Scan for the cell matching the given text and deliver its (x, y) coordinate at center. 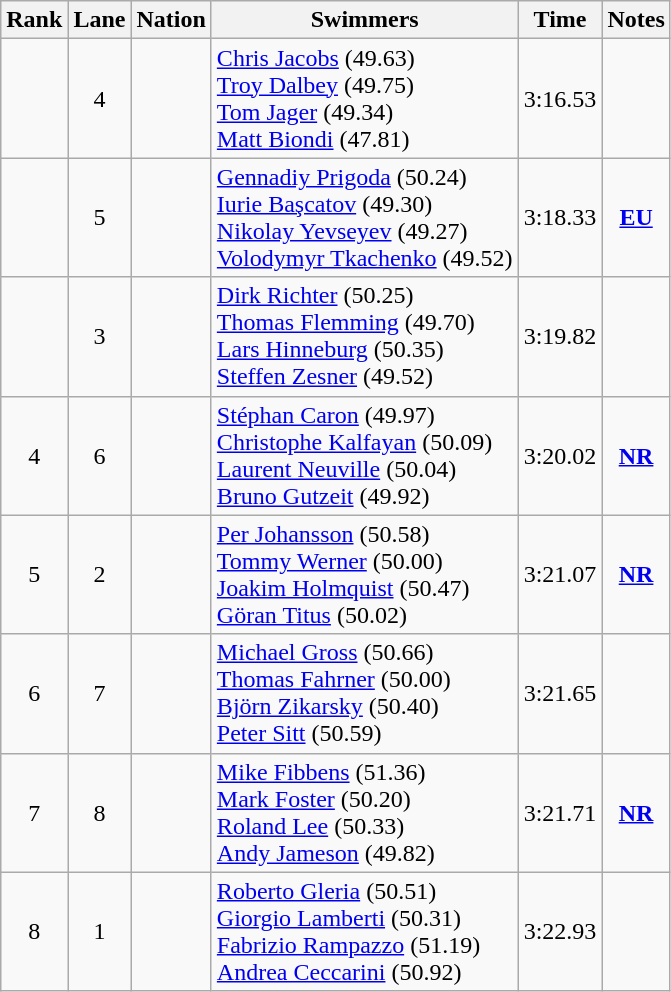
Swimmers (364, 20)
Notes (636, 20)
EU (636, 218)
3:16.53 (560, 98)
Lane (100, 20)
3:18.33 (560, 218)
3:21.07 (560, 574)
Stéphan Caron (49.97)Christophe Kalfayan (50.09)Laurent Neuville (50.04)Bruno Gutzeit (49.92) (364, 456)
Chris Jacobs (49.63)Troy Dalbey (49.75)Tom Jager (49.34)Matt Biondi (47.81) (364, 98)
1 (100, 932)
Rank (34, 20)
Michael Gross (50.66)Thomas Fahrner (50.00)Björn Zikarsky (50.40)Peter Sitt (50.59) (364, 694)
Mike Fibbens (51.36)Mark Foster (50.20)Roland Lee (50.33)Andy Jameson (49.82) (364, 812)
Time (560, 20)
Nation (171, 20)
3:19.82 (560, 336)
3 (100, 336)
3:20.02 (560, 456)
Dirk Richter (50.25)Thomas Flemming (49.70)Lars Hinneburg (50.35)Steffen Zesner (49.52) (364, 336)
3:21.65 (560, 694)
Per Johansson (50.58)Tommy Werner (50.00)Joakim Holmquist (50.47)Göran Titus (50.02) (364, 574)
3:21.71 (560, 812)
Roberto Gleria (50.51)Giorgio Lamberti (50.31)Fabrizio Rampazzo (51.19)Andrea Ceccarini (50.92) (364, 932)
2 (100, 574)
3:22.93 (560, 932)
Gennadiy Prigoda (50.24)Iurie Başcatov (49.30)Nikolay Yevseyev (49.27)Volodymyr Tkachenko (49.52) (364, 218)
